Return the (X, Y) coordinate for the center point of the cell that contains the specified text.  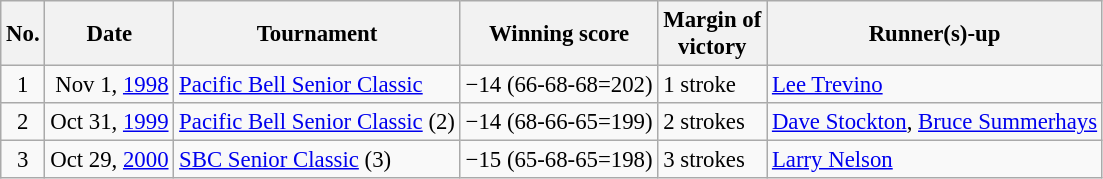
1 (23, 85)
Winning score (559, 34)
Nov 1, 1998 (110, 85)
3 strokes (712, 160)
2 (23, 122)
Pacific Bell Senior Classic (2) (317, 122)
Lee Trevino (935, 85)
Pacific Bell Senior Classic (317, 85)
Larry Nelson (935, 160)
Margin ofvictory (712, 34)
SBC Senior Classic (3) (317, 160)
Oct 31, 1999 (110, 122)
Runner(s)-up (935, 34)
No. (23, 34)
Tournament (317, 34)
Oct 29, 2000 (110, 160)
−14 (68-66-65=199) (559, 122)
3 (23, 160)
1 stroke (712, 85)
−15 (65-68-65=198) (559, 160)
Date (110, 34)
2 strokes (712, 122)
Dave Stockton, Bruce Summerhays (935, 122)
−14 (66-68-68=202) (559, 85)
